Scan for the cell matching the given text and deliver its [X, Y] coordinate at center. 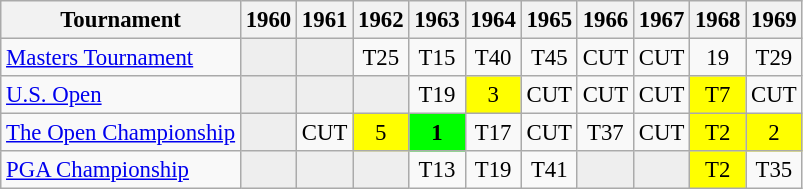
19 [718, 58]
PGA Championship [121, 170]
T45 [549, 58]
T37 [605, 133]
1964 [493, 20]
T25 [381, 58]
2 [774, 133]
T15 [437, 58]
1963 [437, 20]
T29 [774, 58]
1967 [661, 20]
T7 [718, 95]
1 [437, 133]
1965 [549, 20]
1960 [268, 20]
Masters Tournament [121, 58]
1961 [325, 20]
3 [493, 95]
T40 [493, 58]
1968 [718, 20]
5 [381, 133]
Tournament [121, 20]
1962 [381, 20]
T17 [493, 133]
The Open Championship [121, 133]
T35 [774, 170]
T13 [437, 170]
T41 [549, 170]
1969 [774, 20]
1966 [605, 20]
U.S. Open [121, 95]
